Return the (x, y) coordinate for the center point of the cell that contains the specified text.  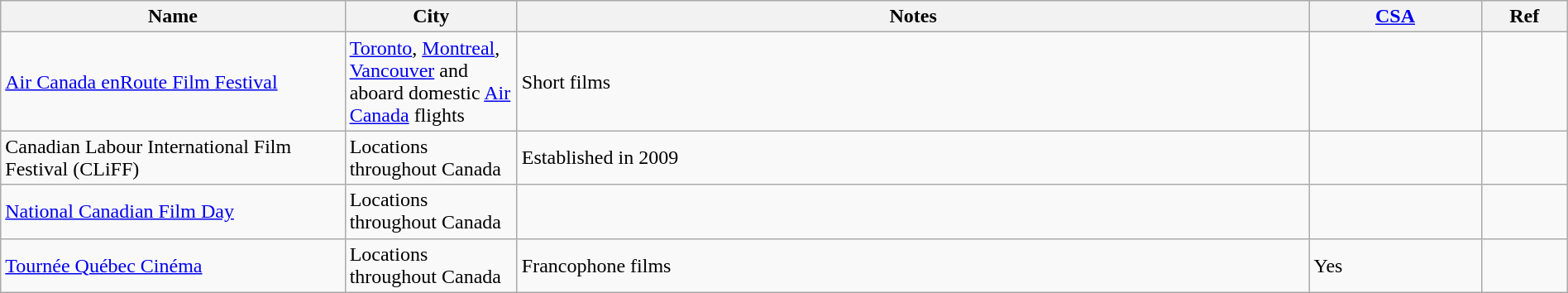
Yes (1395, 265)
Name (173, 17)
National Canadian Film Day (173, 212)
Tournée Québec Cinéma (173, 265)
Ref (1524, 17)
Canadian Labour International Film Festival (CLiFF) (173, 157)
City (431, 17)
Francophone films (913, 265)
CSA (1395, 17)
Air Canada enRoute Film Festival (173, 81)
Toronto, Montreal, Vancouver and aboard domestic Air Canada flights (431, 81)
Established in 2009 (913, 157)
Notes (913, 17)
Short films (913, 81)
